Scan for the cell matching the given text and deliver its [x, y] coordinate at center. 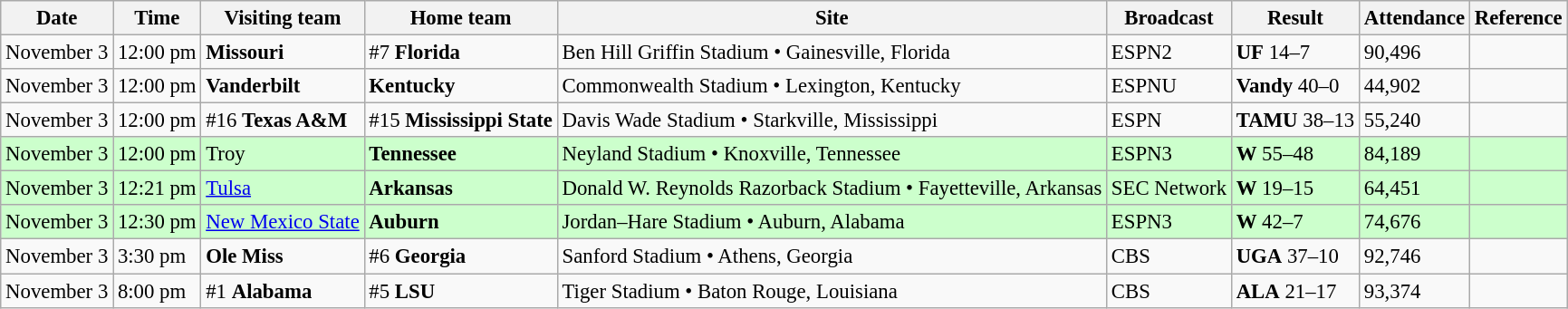
#6 Georgia [460, 256]
UGA 37–10 [1295, 256]
92,746 [1414, 256]
64,451 [1414, 188]
93,374 [1414, 291]
Kentucky [460, 86]
W 55–48 [1295, 154]
SEC Network [1169, 188]
Visiting team [283, 18]
Tennessee [460, 154]
W 42–7 [1295, 222]
Troy [283, 154]
Tiger Stadium • Baton Rouge, Louisiana [832, 291]
Vanderbilt [283, 86]
90,496 [1414, 53]
ESPN2 [1169, 53]
84,189 [1414, 154]
Ole Miss [283, 256]
W 19–15 [1295, 188]
#7 Florida [460, 53]
Broadcast [1169, 18]
Tulsa [283, 188]
Sanford Stadium • Athens, Georgia [832, 256]
Commonwealth Stadium • Lexington, Kentucky [832, 86]
Arkansas [460, 188]
74,676 [1414, 222]
Donald W. Reynolds Razorback Stadium • Fayetteville, Arkansas [832, 188]
Auburn [460, 222]
#15 Mississippi State [460, 121]
#16 Texas A&M [283, 121]
Attendance [1414, 18]
ALA 21–17 [1295, 291]
ESPN [1169, 121]
Site [832, 18]
44,902 [1414, 86]
TAMU 38–13 [1295, 121]
12:21 pm [158, 188]
#5 LSU [460, 291]
ESPNU [1169, 86]
Date [57, 18]
#1 Alabama [283, 291]
Ben Hill Griffin Stadium • Gainesville, Florida [832, 53]
Jordan–Hare Stadium • Auburn, Alabama [832, 222]
55,240 [1414, 121]
Neyland Stadium • Knoxville, Tennessee [832, 154]
Time [158, 18]
Reference [1518, 18]
Home team [460, 18]
Davis Wade Stadium • Starkville, Mississippi [832, 121]
3:30 pm [158, 256]
Result [1295, 18]
Missouri [283, 53]
UF 14–7 [1295, 53]
12:30 pm [158, 222]
8:00 pm [158, 291]
New Mexico State [283, 222]
Vandy 40–0 [1295, 86]
